Search for the cell housing the specified text and yield its (x, y) center coordinate. 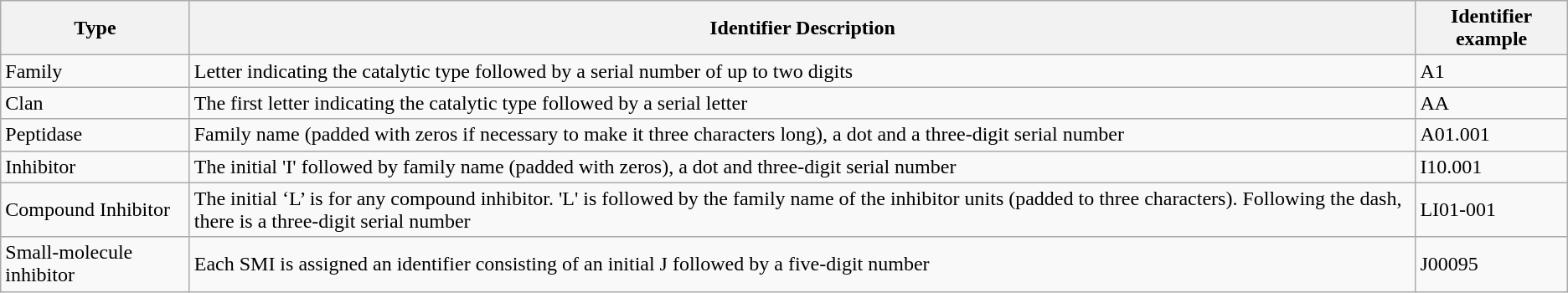
Peptidase (95, 135)
Family (95, 71)
J00095 (1491, 265)
A01.001 (1491, 135)
The first letter indicating the catalytic type followed by a serial letter (802, 103)
Letter indicating the catalytic type followed by a serial number of up to two digits (802, 71)
Clan (95, 103)
I10.001 (1491, 167)
Identifier example (1491, 28)
The initial 'I' followed by family name (padded with zeros), a dot and three-digit serial number (802, 167)
A1 (1491, 71)
Identifier Description (802, 28)
Type (95, 28)
Each SMI is assigned an identifier consisting of an initial J followed by a five-digit number (802, 265)
Compound Inhibitor (95, 209)
Small-molecule inhibitor (95, 265)
Family name (padded with zeros if necessary to make it three characters long), a dot and a three-digit serial number (802, 135)
AA (1491, 103)
LI01-001 (1491, 209)
Inhibitor (95, 167)
